Scan for the cell matching the given text and deliver its [x, y] coordinate at center. 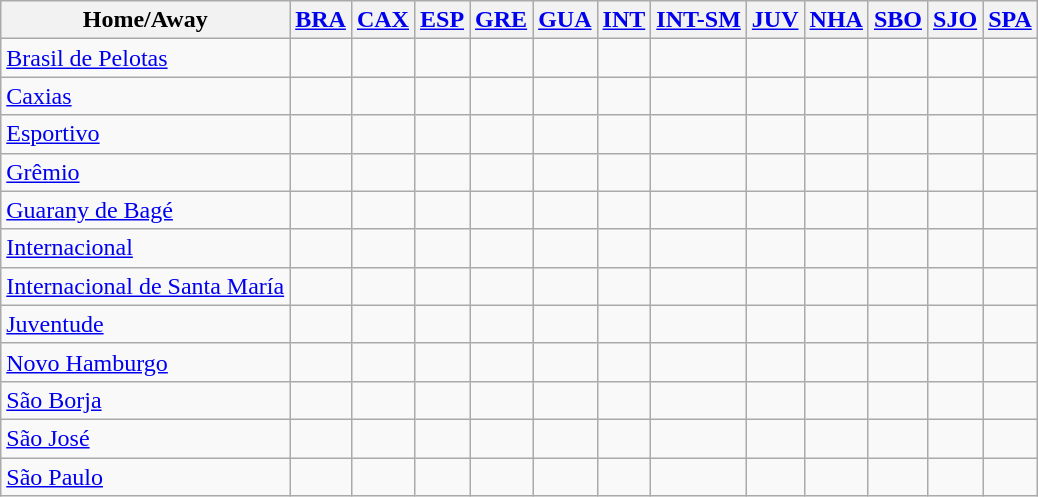
Esportivo [146, 134]
Internacional de Santa María [146, 286]
Home/Away [146, 20]
SPA [1010, 20]
BRA [321, 20]
Grêmio [146, 172]
CAX [382, 20]
SJO [956, 20]
Internacional [146, 248]
Guarany de Bagé [146, 210]
JUV [775, 20]
SBO [898, 20]
Caxias [146, 96]
INT-SM [699, 20]
GUA [565, 20]
São Borja [146, 400]
São José [146, 438]
ESP [442, 20]
Juventude [146, 324]
São Paulo [146, 477]
NHA [836, 20]
Brasil de Pelotas [146, 58]
Novo Hamburgo [146, 362]
INT [624, 20]
GRE [502, 20]
